Find where the given text appears and provide that cell's center as (X, Y) coordinate. 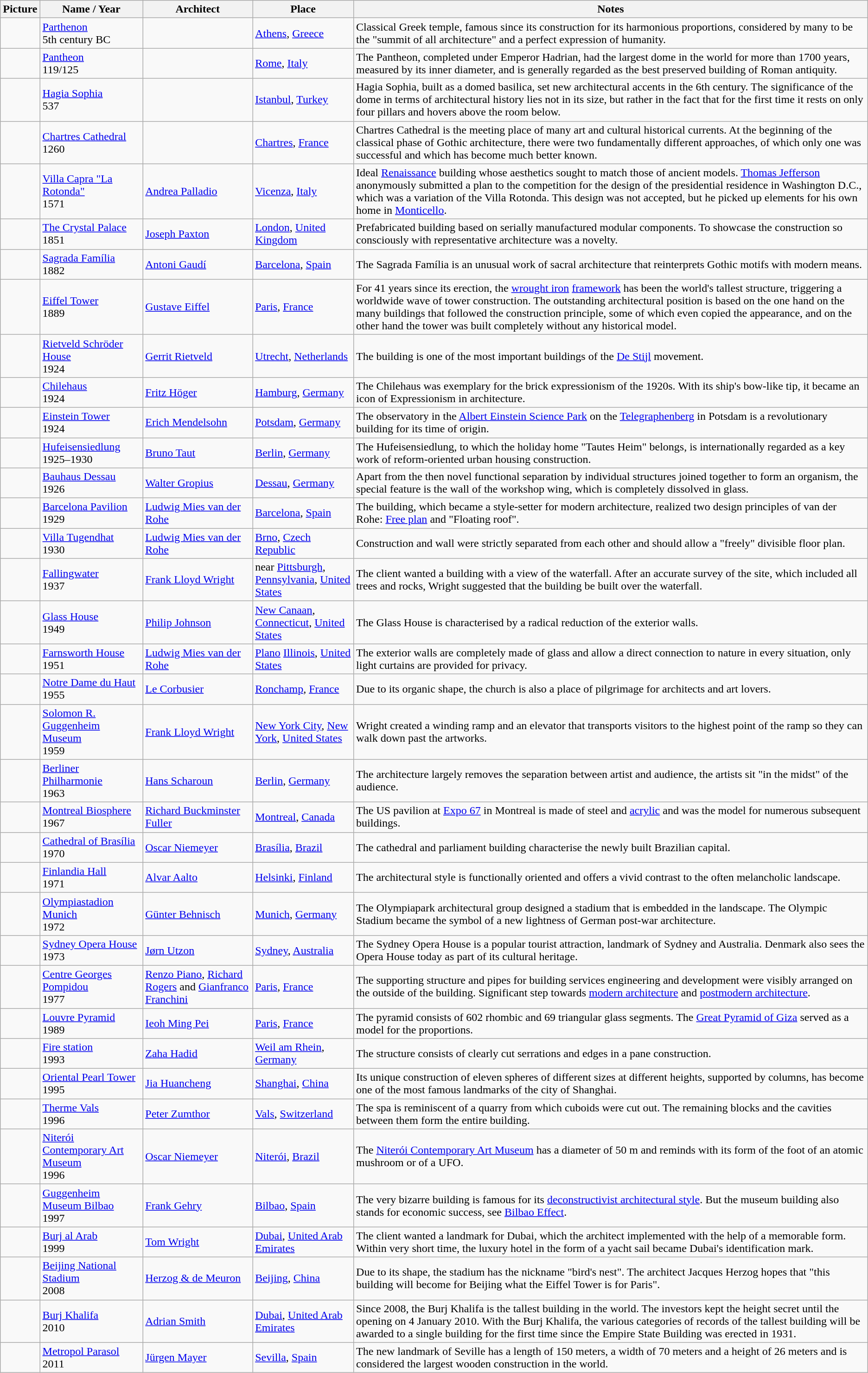
Shanghai, China (303, 1084)
The building is one of the most important buildings of the De Stijl movement. (611, 356)
Einstein Tower 1924 (91, 422)
Hamburg, Germany (303, 392)
Parthenon 5th century BC (91, 33)
Gustave Eiffel (198, 307)
Niterói Contemporary Art Museum 1996 (91, 1157)
Rome, Italy (303, 63)
Metropol Parasol 2011 (91, 1357)
Renzo Piano, Richard Rogers and Gianfranco Franchini (198, 987)
Bauhaus Dessau 1926 (91, 483)
Glass House 1949 (91, 622)
The spa is reminiscent of a quarry from which cuboids were cut out. The remaining blocks and the cavities between them form the entire building. (611, 1114)
Bruno Taut (198, 453)
Louvre Pyramid 1989 (91, 1023)
Istanbul, Turkey (303, 100)
The architectural style is functionally oriented and offers a vivid contrast to the often melancholic landscape. (611, 878)
Architect (198, 9)
Sagrada Família 1882 (91, 264)
Fallingwater 1937 (91, 580)
Name / Year (91, 9)
Gerrit Rietveld (198, 356)
Walter Gropius (198, 483)
Oriental Pearl Tower 1995 (91, 1084)
Chilehaus 1924 (91, 392)
Chartres Cathedral 1260 (91, 142)
Richard Buckminster Fuller (198, 817)
Finlandia Hall 1971 (91, 878)
Montreal, Canada (303, 817)
Montreal Biosphere 1967 (91, 817)
Vals, Switzerland (303, 1114)
Beijing National Stadium 2008 (91, 1278)
Jürgen Mayer (198, 1357)
Burj Khalifa 2010 (91, 1321)
Hans Scharoun (198, 781)
Chartres, France (303, 142)
The architecture largely removes the separation between artist and audience, the artists sit "in the midst" of the audience. (611, 781)
Erich Mendelsohn (198, 422)
Picture (20, 9)
The Glass House is characterised by a radical reduction of the exterior walls. (611, 622)
New York City, New York, United States (303, 732)
The building, which became a style-setter for modern architecture, realized two design principles of van der Rohe: Free plan and "Floating roof". (611, 513)
Due to its organic shape, the church is also a place of pilgrimage for architects and art lovers. (611, 689)
Tom Wright (198, 1242)
Beijing, China (303, 1278)
Farnsworth House 1951 (91, 659)
Frank Gehry (198, 1206)
Villa Capra "La Rotonda" 1571 (91, 191)
Plano Illinois, United States (303, 659)
Fritz Höger (198, 392)
Günter Behnisch (198, 914)
Pantheon 119/125 (91, 63)
Ronchamp, France (303, 689)
Bilbao, Spain (303, 1206)
Sevilla, Spain (303, 1357)
Cathedral of Brasília 1970 (91, 847)
Jia Huancheng (198, 1084)
Le Corbusier (198, 689)
Sydney, Australia (303, 950)
Adrian Smith (198, 1321)
Philip Johnson (198, 622)
Herzog & de Meuron (198, 1278)
Notre Dame du Haut 1955 (91, 689)
Rietveld Schröder House 1924 (91, 356)
Hufeisensiedlung 1925–1930 (91, 453)
Centre Georges Pompidou 1977 (91, 987)
The observatory in the Albert Einstein Science Park on the Telegraphenberg in Potsdam is a revolutionary building for its time of origin. (611, 422)
Antoni Gaudí (198, 264)
Ieoh Ming Pei (198, 1023)
Construction and wall were strictly separated from each other and should allow a "freely" divisible floor plan. (611, 544)
Andrea Palladio (198, 191)
The structure consists of clearly cut serrations and edges in a pane construction. (611, 1054)
Athens, Greece (303, 33)
Hagia Sophia 537 (91, 100)
Wright created a winding ramp and an elevator that transports visitors to the highest point of the ramp so they can walk down past the artworks. (611, 732)
Notes (611, 9)
Barcelona Pavilion 1929 (91, 513)
Therme Vals 1996 (91, 1114)
Olympiastadion Munich 1972 (91, 914)
The Niterói Contemporary Art Museum has a diameter of 50 m and reminds with its form of the foot of an atomic mushroom or of a UFO. (611, 1157)
Burj al Arab 1999 (91, 1242)
Brasília, Brazil (303, 847)
The pyramid consists of 602 rhombic and 69 triangular glass segments. The Great Pyramid of Giza served as a model for the proportions. (611, 1023)
Fire station 1993 (91, 1054)
Jørn Utzon (198, 950)
Utrecht, Netherlands (303, 356)
Solomon R. Guggenheim Museum 1959 (91, 732)
Zaha Hadid (198, 1054)
The cathedral and parliament building characterise the newly built Brazilian capital. (611, 847)
Alvar Aalto (198, 878)
Guggenheim Museum Bilbao 1997 (91, 1206)
The US pavilion at Expo 67 in Montreal is made of steel and acrylic and was the model for numerous subsequent buildings. (611, 817)
Villa Tugendhat 1930 (91, 544)
Niterói, Brazil (303, 1157)
Joseph Paxton (198, 234)
Place (303, 9)
Eiffel Tower 1889 (91, 307)
The Crystal Palace 1851 (91, 234)
Munich, Germany (303, 914)
Sydney Opera House 1973 (91, 950)
London, United Kingdom (303, 234)
Dessau, Germany (303, 483)
Peter Zumthor (198, 1114)
The Sagrada Família is an unusual work of sacral architecture that reinterprets Gothic motifs with modern means. (611, 264)
Berliner Philharmonie 1963 (91, 781)
Weil am Rhein, Germany (303, 1054)
Vicenza, Italy (303, 191)
Brno, Czech Republic (303, 544)
near Pittsburgh, Pennsylvania, United States (303, 580)
Helsinki, Finland (303, 878)
Potsdam, Germany (303, 422)
New Canaan, Connecticut, United States (303, 622)
